Detect which cell encompasses the target text, then output its (X, Y) center coordinate. 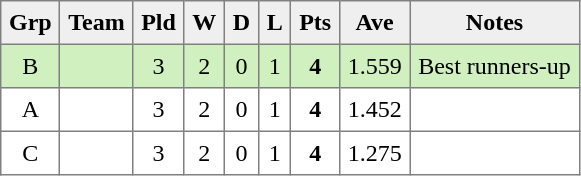
B (30, 66)
1.452 (374, 110)
Best runners-up (494, 66)
1.559 (374, 66)
Team (96, 23)
D (242, 23)
Pts (315, 23)
Notes (494, 23)
Pld (158, 23)
Ave (374, 23)
L (274, 23)
Grp (30, 23)
W (204, 23)
1.275 (374, 153)
C (30, 153)
A (30, 110)
